From the cell containing the given text, extract its center point as (x, y) coordinate. 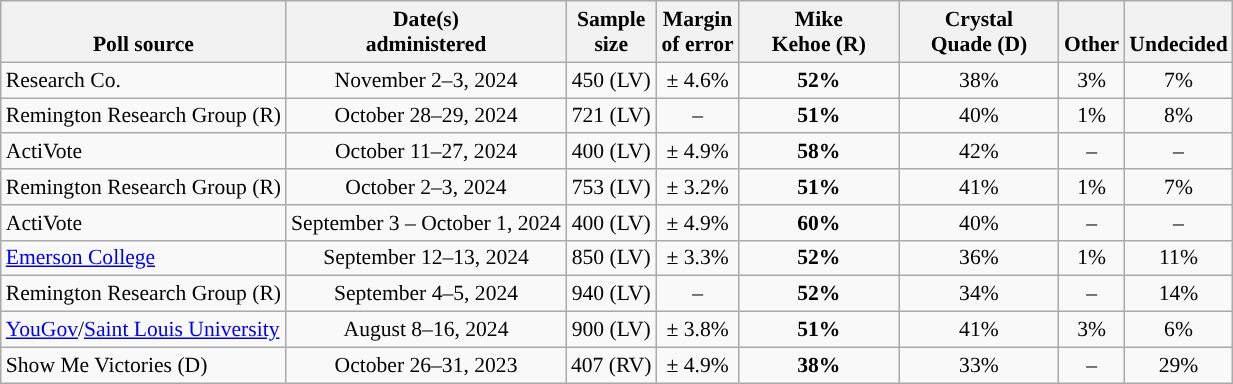
CrystalQuade (D) (979, 32)
October 2–3, 2024 (426, 187)
Undecided (1178, 32)
± 3.8% (697, 330)
September 3 – October 1, 2024 (426, 223)
940 (LV) (612, 294)
42% (979, 152)
8% (1178, 116)
900 (LV) (612, 330)
36% (979, 258)
6% (1178, 330)
721 (LV) (612, 116)
Show Me Victories (D) (144, 365)
Marginof error (697, 32)
850 (LV) (612, 258)
October 26–31, 2023 (426, 365)
Samplesize (612, 32)
407 (RV) (612, 365)
October 11–27, 2024 (426, 152)
33% (979, 365)
September 12–13, 2024 (426, 258)
60% (819, 223)
September 4–5, 2024 (426, 294)
753 (LV) (612, 187)
11% (1178, 258)
Emerson College (144, 258)
Research Co. (144, 80)
Other (1092, 32)
450 (LV) (612, 80)
Date(s)administered (426, 32)
Poll source (144, 32)
58% (819, 152)
August 8–16, 2024 (426, 330)
± 3.2% (697, 187)
± 4.6% (697, 80)
14% (1178, 294)
November 2–3, 2024 (426, 80)
MikeKehoe (R) (819, 32)
34% (979, 294)
29% (1178, 365)
YouGov/Saint Louis University (144, 330)
October 28–29, 2024 (426, 116)
± 3.3% (697, 258)
